Search for the cell housing the specified text and yield its (x, y) center coordinate. 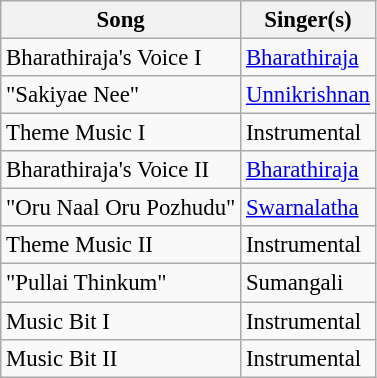
Swarnalatha (308, 208)
Song (121, 20)
"Pullai Thinkum" (121, 283)
Bharathiraja's Voice I (121, 58)
Sumangali (308, 283)
Theme Music II (121, 245)
Unnikrishnan (308, 95)
"Oru Naal Oru Pozhudu" (121, 208)
Music Bit II (121, 358)
Singer(s) (308, 20)
Bharathiraja's Voice II (121, 170)
Music Bit I (121, 321)
Theme Music I (121, 133)
"Sakiyae Nee" (121, 95)
